Locate the cell with the specified text and output its (x, y) center coordinate. 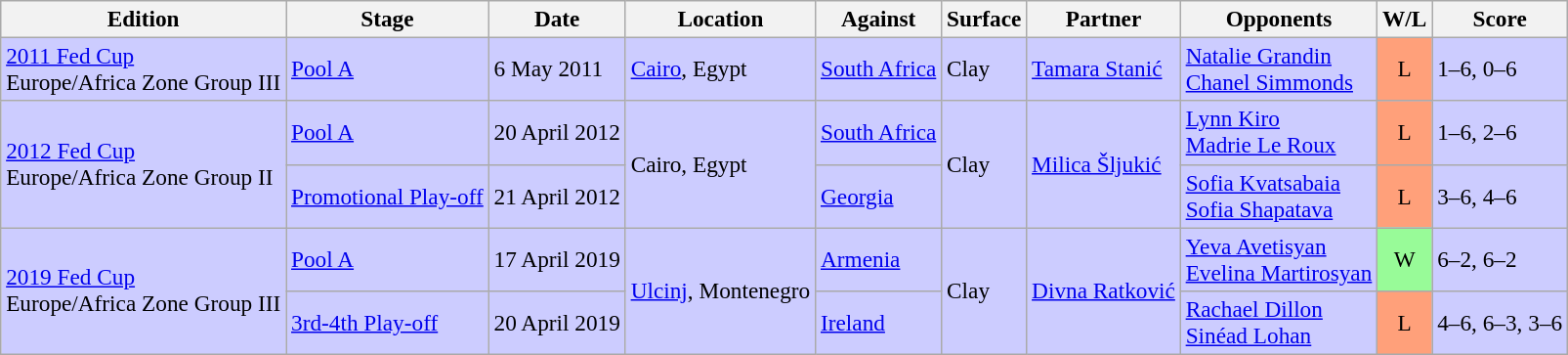
Location (720, 19)
6 May 2011 (557, 68)
Stage (388, 19)
Date (557, 19)
W/L (1405, 19)
Promotional Play-off (388, 196)
Lynn Kiro Madrie Le Roux (1278, 133)
Natalie Grandin Chanel Simmonds (1278, 68)
2011 Fed Cup Europe/Africa Zone Group III (144, 68)
Yeva Avetisyan Evelina Martirosyan (1278, 258)
2019 Fed Cup Europe/Africa Zone Group III (144, 290)
4–6, 6–3, 3–6 (1501, 323)
Divna Ratković (1104, 290)
Georgia (879, 196)
Surface (985, 19)
17 April 2019 (557, 258)
Edition (144, 19)
Tamara Stanić (1104, 68)
Milica Šljukić (1104, 164)
1–6, 2–6 (1501, 133)
Against (879, 19)
20 April 2019 (557, 323)
6–2, 6–2 (1501, 258)
2012 Fed Cup Europe/Africa Zone Group II (144, 164)
Opponents (1278, 19)
W (1405, 258)
1–6, 0–6 (1501, 68)
3rd-4th Play-off (388, 323)
Partner (1104, 19)
Armenia (879, 258)
Sofia Kvatsabaia Sofia Shapatava (1278, 196)
21 April 2012 (557, 196)
3–6, 4–6 (1501, 196)
Ulcinj, Montenegro (720, 290)
20 April 2012 (557, 133)
Rachael Dillon Sinéad Lohan (1278, 323)
Score (1501, 19)
Ireland (879, 323)
